Provide the (X, Y) coordinate of the cell's center where the given text is located.  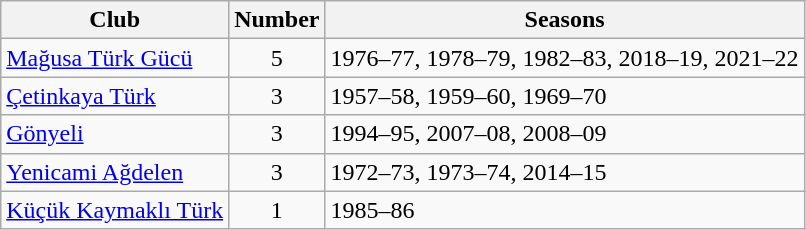
Number (277, 20)
1976–77, 1978–79, 1982–83, 2018–19, 2021–22 (564, 58)
Club (115, 20)
1994–95, 2007–08, 2008–09 (564, 134)
1957–58, 1959–60, 1969–70 (564, 96)
1 (277, 210)
1985–86 (564, 210)
5 (277, 58)
Çetinkaya Türk (115, 96)
Seasons (564, 20)
1972–73, 1973–74, 2014–15 (564, 172)
Yenicami Ağdelen (115, 172)
Küçük Kaymaklı Türk (115, 210)
Gönyeli (115, 134)
Mağusa Türk Gücü (115, 58)
